Pinpoint the cell where the given text exists, returning its (x, y) midpoint coordinate. 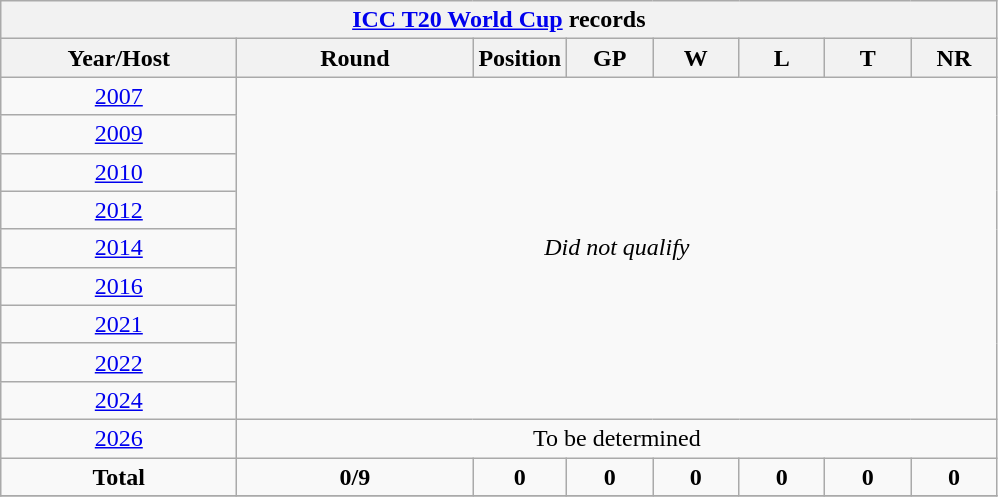
2022 (119, 362)
2007 (119, 96)
W (696, 58)
2009 (119, 134)
T (868, 58)
2014 (119, 248)
Position (520, 58)
2012 (119, 210)
2010 (119, 172)
0/9 (355, 477)
To be determined (617, 438)
2016 (119, 286)
Year/Host (119, 58)
2026 (119, 438)
ICC T20 World Cup records (499, 20)
Total (119, 477)
NR (954, 58)
GP (610, 58)
L (782, 58)
2021 (119, 324)
Did not qualify (617, 248)
2024 (119, 400)
Round (355, 58)
